Search for the cell housing the specified text and yield its (x, y) center coordinate. 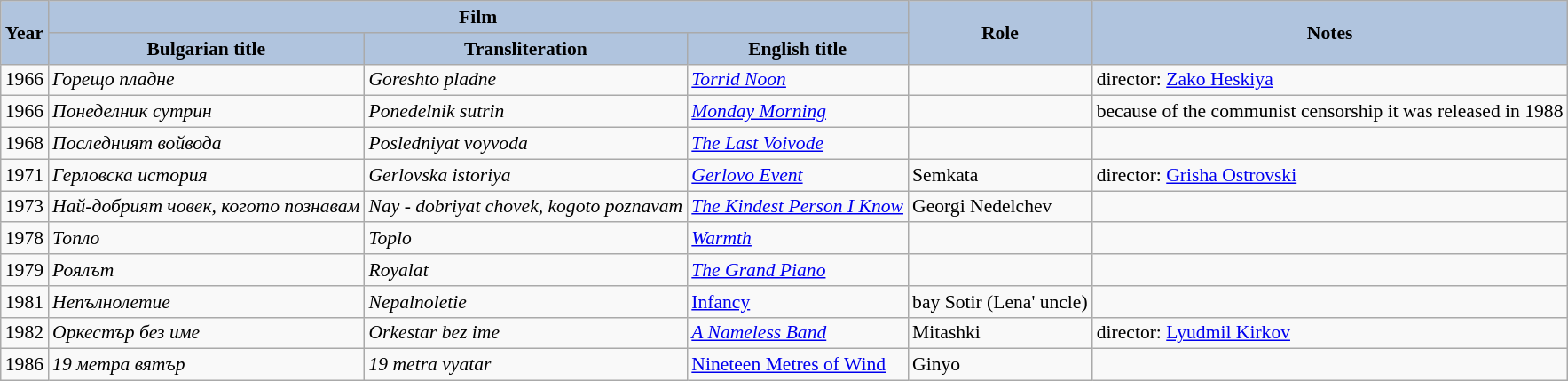
Най-добрият човек, когото познавам (206, 207)
Role (1000, 32)
Nay - dobriyat chovek, kogoto poznavam (525, 207)
A Nameless Band (797, 333)
Royalat (525, 270)
19 metra vyatar (525, 365)
Film (477, 17)
Непълнолетие (206, 302)
Gerlovska istoriya (525, 175)
because of the communist censorship it was released in 1988 (1330, 112)
Notes (1330, 32)
The Last Voivode (797, 144)
Оркестър без име (206, 333)
English title (797, 49)
Nepalnoletie (525, 302)
Ginyo (1000, 365)
Transliteration (525, 49)
Torrid Noon (797, 80)
Monday Morning (797, 112)
Роялът (206, 270)
Топло (206, 239)
director: Lyudmil Kirkov (1330, 333)
Warmth (797, 239)
director: Grisha Ostrovski (1330, 175)
Year (25, 32)
Toplo (525, 239)
1968 (25, 144)
Semkata (1000, 175)
Mitashki (1000, 333)
1971 (25, 175)
director: Zako Heskiya (1330, 80)
bay Sotir (Lena' uncle) (1000, 302)
1986 (25, 365)
Герловска история (206, 175)
1978 (25, 239)
Bulgarian title (206, 49)
Последният войвода (206, 144)
Ponedelnik sutrin (525, 112)
Nineteen Metres of Wind (797, 365)
Понеделник сутрин (206, 112)
1981 (25, 302)
The Kindest Person I Know (797, 207)
Infancy (797, 302)
Горещо пладне (206, 80)
The Grand Piano (797, 270)
Goreshto pladne (525, 80)
1982 (25, 333)
1973 (25, 207)
Georgi Nedelchev (1000, 207)
Gerlovo Event (797, 175)
19 метра вятър (206, 365)
Posledniyat voyvoda (525, 144)
Orkestar bez ime (525, 333)
1979 (25, 270)
